For the text-containing cell, return its midpoint in [x, y] coordinate format. 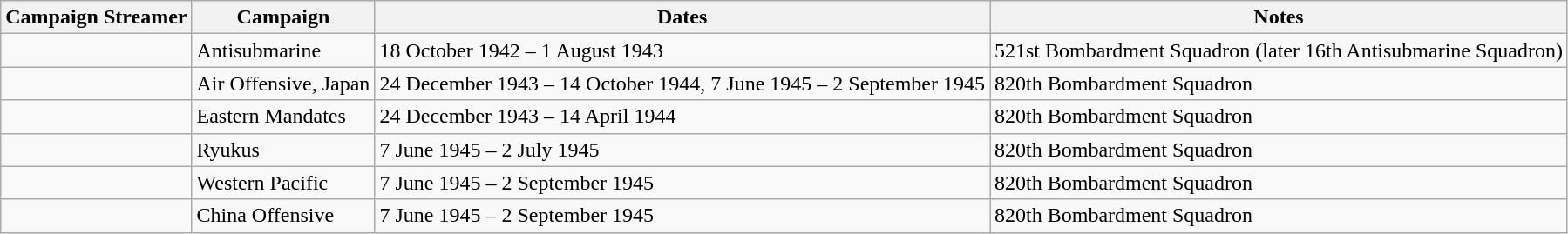
China Offensive [283, 216]
Campaign [283, 17]
24 December 1943 – 14 October 1944, 7 June 1945 – 2 September 1945 [682, 84]
24 December 1943 – 14 April 1944 [682, 117]
Ryukus [283, 150]
521st Bombardment Squadron (later 16th Antisubmarine Squadron) [1280, 50]
Eastern Mandates [283, 117]
Campaign Streamer [96, 17]
Dates [682, 17]
7 June 1945 – 2 July 1945 [682, 150]
Notes [1280, 17]
Air Offensive, Japan [283, 84]
Antisubmarine [283, 50]
Western Pacific [283, 183]
18 October 1942 – 1 August 1943 [682, 50]
